From the cell containing the given text, extract its center point as [X, Y] coordinate. 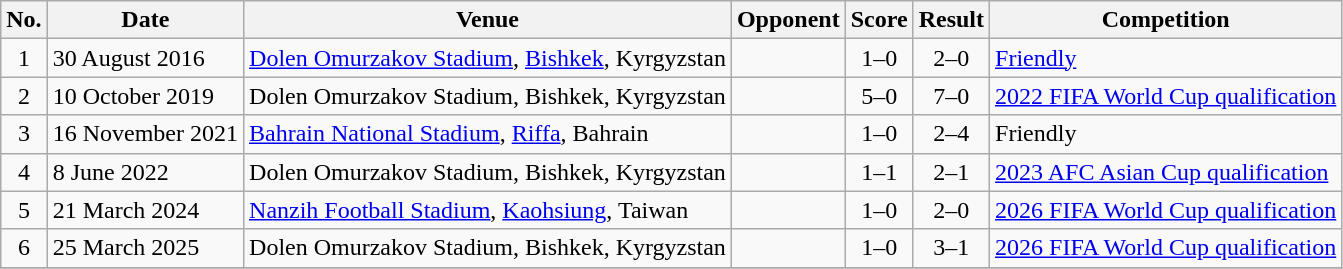
6 [24, 248]
Competition [1166, 20]
Score [879, 20]
2022 FIFA World Cup qualification [1166, 96]
3 [24, 134]
Nanzih Football Stadium, Kaohsiung, Taiwan [488, 210]
4 [24, 172]
2–1 [951, 172]
1–1 [879, 172]
Date [145, 20]
Bahrain National Stadium, Riffa, Bahrain [488, 134]
5 [24, 210]
21 March 2024 [145, 210]
2–4 [951, 134]
7–0 [951, 96]
16 November 2021 [145, 134]
Venue [488, 20]
1 [24, 58]
2023 AFC Asian Cup qualification [1166, 172]
Opponent [788, 20]
5–0 [879, 96]
2 [24, 96]
10 October 2019 [145, 96]
Result [951, 20]
3–1 [951, 248]
25 March 2025 [145, 248]
8 June 2022 [145, 172]
No. [24, 20]
30 August 2016 [145, 58]
